Detect which cell encompasses the target text, then output its [x, y] center coordinate. 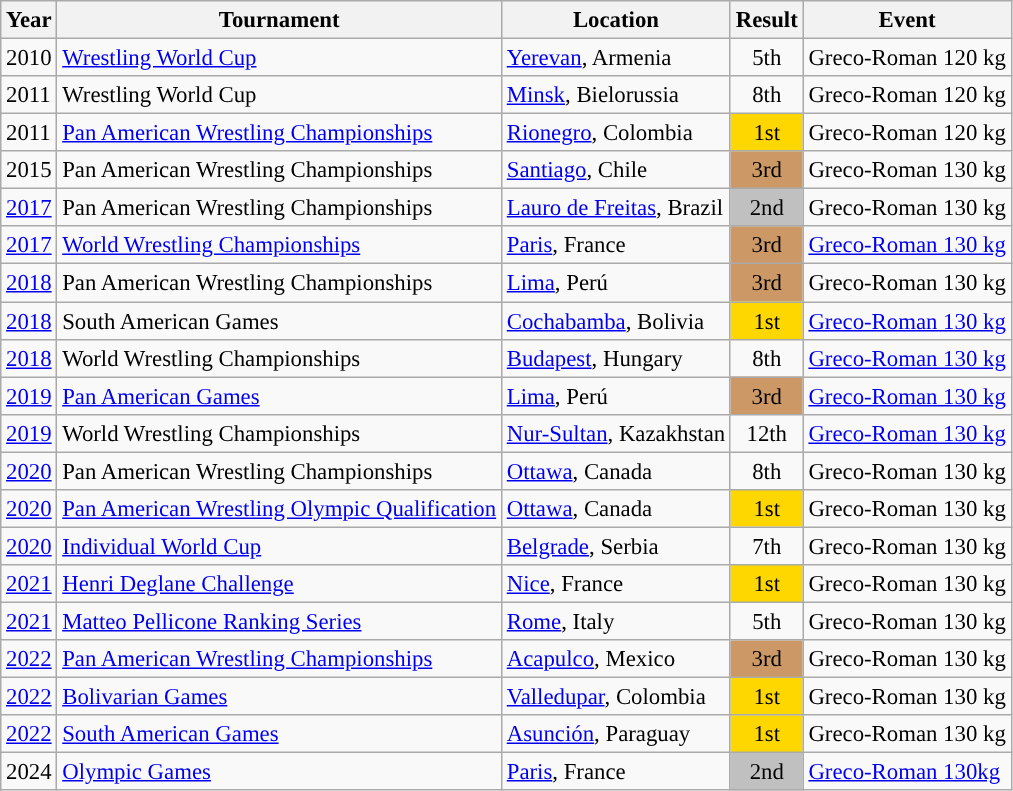
Belgrade, Serbia [616, 546]
Pan American Wrestling Olympic Qualification [280, 509]
Tournament [280, 20]
Result [766, 20]
Olympic Games [280, 772]
Lauro de Freitas, Brazil [616, 208]
Budapest, Hungary [616, 358]
Acapulco, Mexico [616, 659]
Matteo Pellicone Ranking Series [280, 621]
12th [766, 433]
Location [616, 20]
2024 [29, 772]
Rionegro, Colombia [616, 133]
Santiago, Chile [616, 170]
Valledupar, Colombia [616, 697]
Asunción, Paraguay [616, 734]
2015 [29, 170]
Rome, Italy [616, 621]
Event [907, 20]
Cochabamba, Bolivia [616, 321]
Henri Deglane Challenge [280, 584]
7th [766, 546]
Year [29, 20]
Nur-Sultan, Kazakhstan [616, 433]
Individual World Cup [280, 546]
Bolivarian Games [280, 697]
Greco-Roman 130kg [907, 772]
Yerevan, Armenia [616, 58]
2010 [29, 58]
Nice, France [616, 584]
Minsk, Bielorussia [616, 95]
Pan American Games [280, 396]
